Locate the cell with the specified text and output its [x, y] center coordinate. 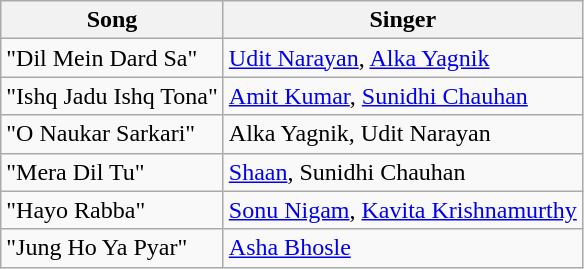
Shaan, Sunidhi Chauhan [402, 172]
"Ishq Jadu Ishq Tona" [112, 96]
"Hayo Rabba" [112, 210]
"Mera Dil Tu" [112, 172]
Alka Yagnik, Udit Narayan [402, 134]
Singer [402, 20]
Udit Narayan, Alka Yagnik [402, 58]
Asha Bhosle [402, 248]
"O Naukar Sarkari" [112, 134]
"Dil Mein Dard Sa" [112, 58]
Song [112, 20]
Amit Kumar, Sunidhi Chauhan [402, 96]
Sonu Nigam, Kavita Krishnamurthy [402, 210]
"Jung Ho Ya Pyar" [112, 248]
